Scan for the cell matching the given text and deliver its (X, Y) coordinate at center. 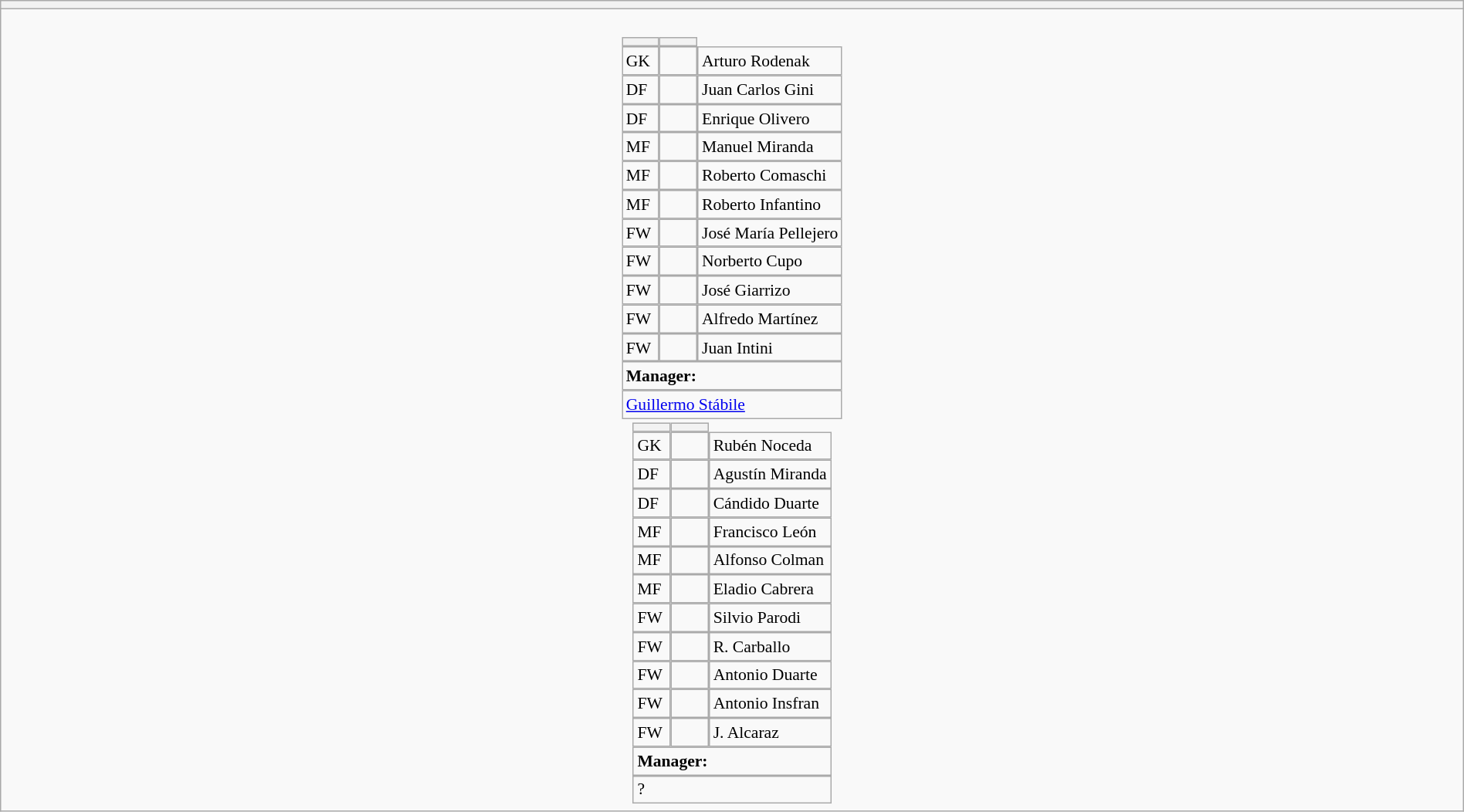
Antonio Insfran (771, 704)
Juan Carlos Gini (770, 90)
José Giarrizo (770, 290)
Silvio Parodi (771, 617)
Arturo Rodenak (770, 60)
R. Carballo (771, 647)
Rubén Noceda (771, 446)
J. Alcaraz (771, 732)
Norberto Cupo (770, 261)
Guillermo Stábile (732, 404)
Juan Intini (770, 347)
José María Pellejero (770, 233)
Francisco León (771, 531)
Roberto Comaschi (770, 176)
? (732, 789)
Eladio Cabrera (771, 588)
Manuel Miranda (770, 147)
Alfredo Martínez (770, 318)
Enrique Olivero (770, 119)
Antonio Duarte (771, 675)
Roberto Infantino (770, 204)
Cándido Duarte (771, 503)
Alfonso Colman (771, 560)
Agustín Miranda (771, 474)
